Pinpoint the cell where the given text exists, returning its (x, y) midpoint coordinate. 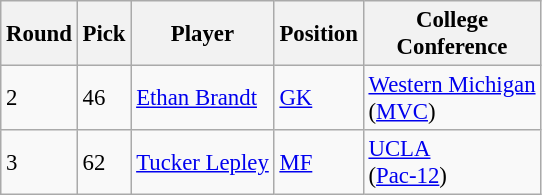
Western Michigan(MVC) (452, 98)
CollegeConference (452, 34)
Position (318, 34)
UCLA(Pac-12) (452, 162)
Player (202, 34)
Pick (104, 34)
GK (318, 98)
2 (39, 98)
Tucker Lepley (202, 162)
3 (39, 162)
MF (318, 162)
62 (104, 162)
Ethan Brandt (202, 98)
Round (39, 34)
46 (104, 98)
